Return the (X, Y) coordinate for the center point of the cell that contains the specified text.  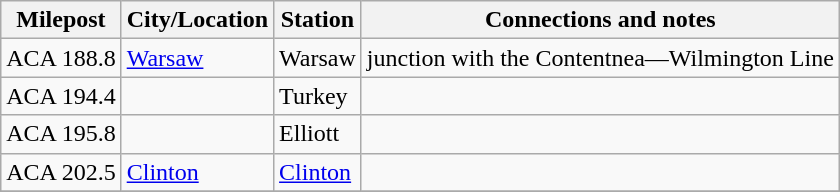
ACA 195.8 (61, 134)
ACA 188.8 (61, 58)
ACA 194.4 (61, 96)
Turkey (318, 96)
Elliott (318, 134)
Station (318, 20)
junction with the Contentnea—Wilmington Line (600, 58)
Connections and notes (600, 20)
City/Location (197, 20)
ACA 202.5 (61, 172)
Milepost (61, 20)
